Provide the [x, y] coordinate of the cell's center where the given text is located.  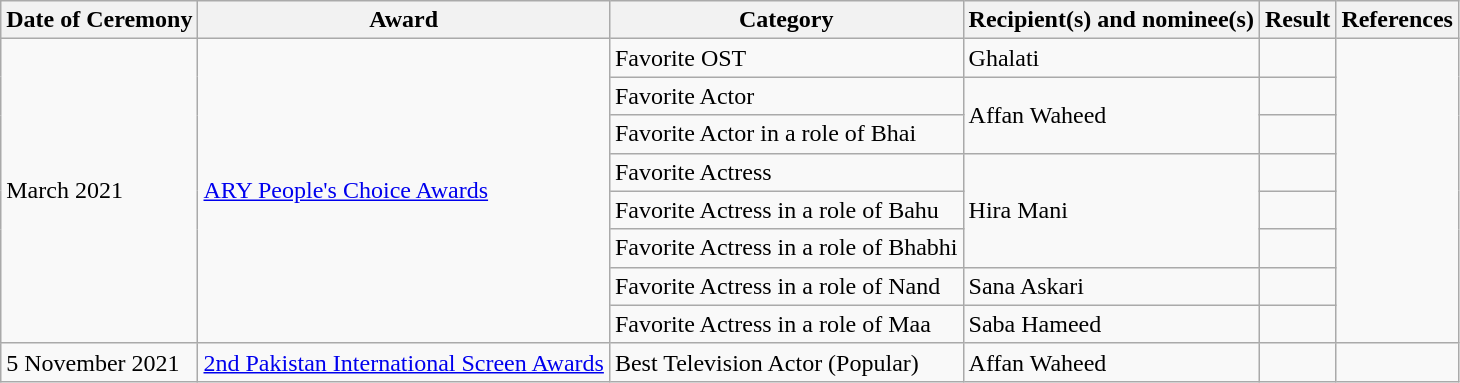
Favorite Actor [786, 96]
Category [786, 20]
March 2021 [100, 191]
2nd Pakistan International Screen Awards [404, 362]
Favorite Actress in a role of Maa [786, 324]
5 November 2021 [100, 362]
Hira Mani [1111, 210]
Favorite Actress in a role of Bhabhi [786, 248]
Date of Ceremony [100, 20]
References [1398, 20]
Recipient(s) and nominee(s) [1111, 20]
Favorite Actor in a role of Bhai [786, 134]
Award [404, 20]
Saba Hameed [1111, 324]
Favorite Actress in a role of Nand [786, 286]
Favorite OST [786, 58]
Favorite Actress [786, 172]
Ghalati [1111, 58]
Sana Askari [1111, 286]
ARY People's Choice Awards [404, 191]
Best Television Actor (Popular) [786, 362]
Favorite Actress in a role of Bahu [786, 210]
Result [1297, 20]
